Return (X, Y) of the center of cell containing provided text 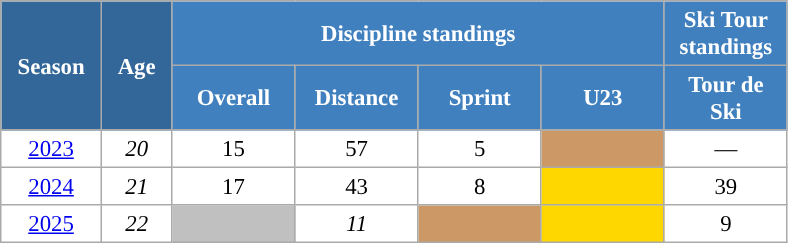
15 (234, 149)
11 (356, 224)
U23 (602, 98)
Tour deSki (726, 98)
22 (136, 224)
Sprint (480, 98)
— (726, 149)
20 (136, 149)
8 (480, 187)
2025 (52, 224)
17 (234, 187)
9 (726, 224)
Distance (356, 98)
Overall (234, 98)
57 (356, 149)
43 (356, 187)
5 (480, 149)
2024 (52, 187)
Discipline standings (418, 34)
Season (52, 66)
Ski Tour standings (726, 34)
2023 (52, 149)
39 (726, 187)
21 (136, 187)
Age (136, 66)
